Scan for the cell matching the given text and deliver its (x, y) coordinate at center. 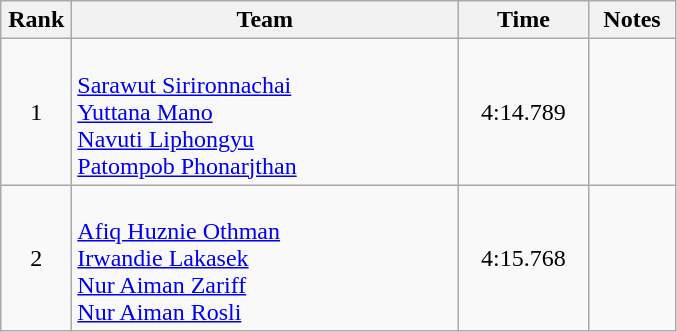
1 (36, 112)
2 (36, 258)
Sarawut SirironnachaiYuttana ManoNavuti LiphongyuPatompob Phonarjthan (265, 112)
Time (524, 20)
Afiq Huznie OthmanIrwandie LakasekNur Aiman ZariffNur Aiman Rosli (265, 258)
Notes (632, 20)
Team (265, 20)
4:15.768 (524, 258)
4:14.789 (524, 112)
Rank (36, 20)
